Output the [x, y] coordinate of the center of the cell containing the given text.  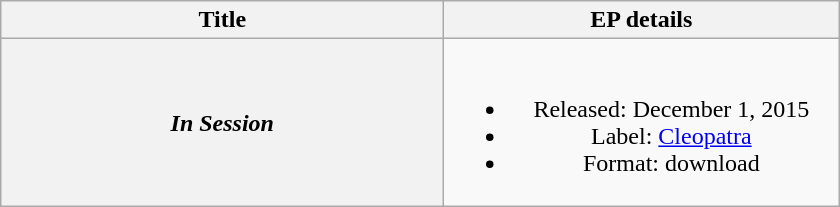
EP details [642, 20]
In Session [222, 122]
Released: December 1, 2015Label: CleopatraFormat: download [642, 122]
Title [222, 20]
